Scan for the cell matching the given text and deliver its [x, y] coordinate at center. 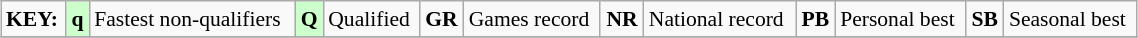
Q [309, 19]
Fastest non-qualifiers [192, 19]
National record [720, 19]
Games record [532, 19]
PB [816, 19]
Personal best [900, 19]
KEY: [34, 19]
NR [622, 19]
q [78, 19]
SB [985, 19]
GR [442, 19]
Seasonal best [1070, 19]
Qualified [371, 19]
